Capture the cell that displays the provided text and extract its [x, y] central coordinate. 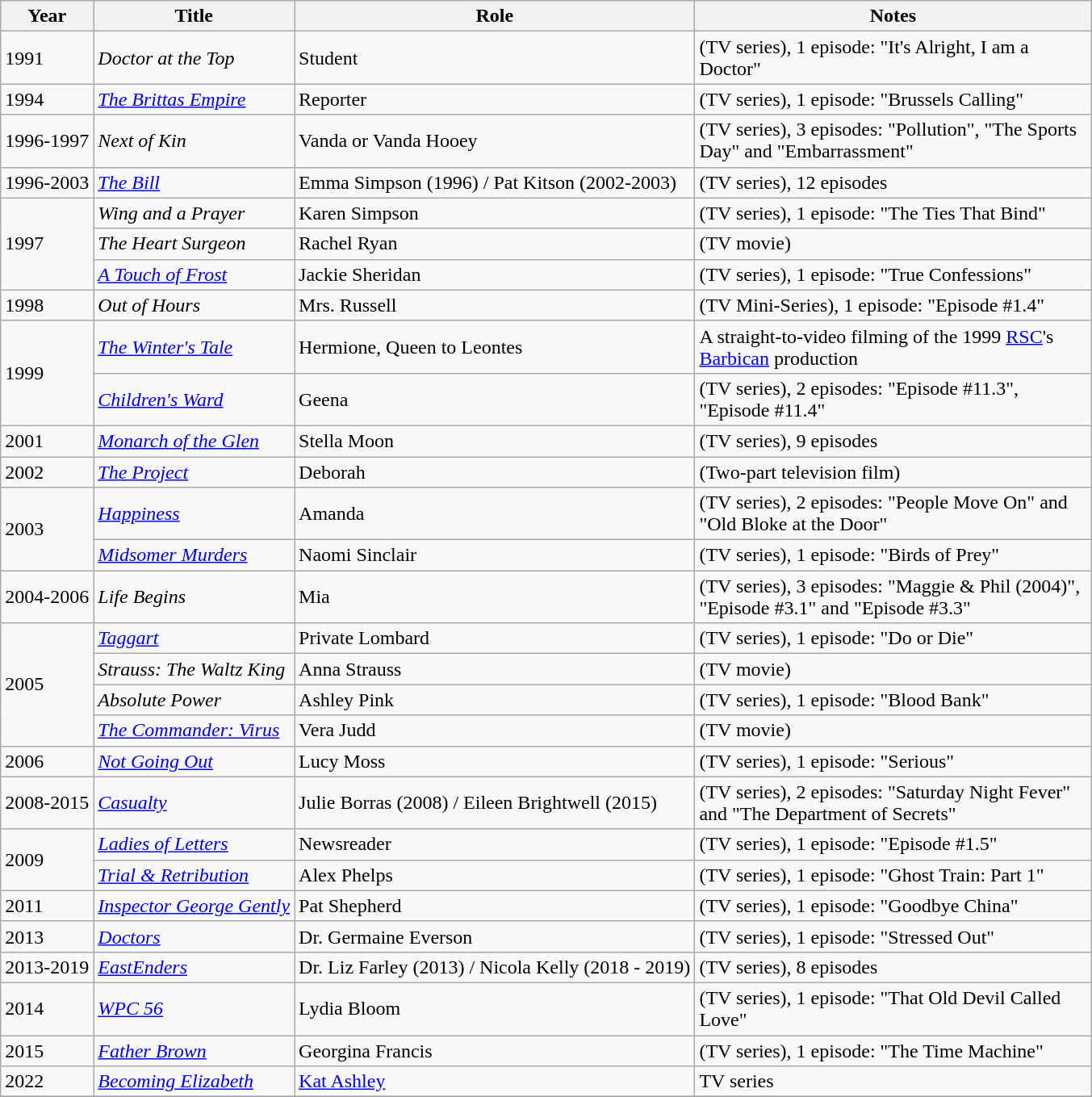
(TV series), 1 episode: "That Old Devil Called Love" [893, 1009]
The Bill [194, 182]
Alex Phelps [495, 875]
Monarch of the Glen [194, 441]
2014 [47, 1009]
Dr. Liz Farley (2013) / Nicola Kelly (2018 - 2019) [495, 967]
Ashley Pink [495, 700]
(TV series), 8 episodes [893, 967]
2013-2019 [47, 967]
Ladies of Letters [194, 844]
Amanda [495, 513]
Naomi Sinclair [495, 555]
(TV series), 1 episode: "It's Alright, I am a Doctor" [893, 58]
(TV series), 1 episode: "Ghost Train: Part 1" [893, 875]
2006 [47, 761]
Emma Simpson (1996) / Pat Kitson (2002-2003) [495, 182]
2011 [47, 906]
Pat Shepherd [495, 906]
Student [495, 58]
(TV series), 1 episode: "Do or Die" [893, 639]
2015 [47, 1050]
The Project [194, 472]
1997 [47, 244]
2009 [47, 860]
(TV series), 1 episode: "Brussels Calling" [893, 99]
The Brittas Empire [194, 99]
(TV series), 1 episode: "Goodbye China" [893, 906]
The Heart Surgeon [194, 244]
Out of Hours [194, 305]
Hermione, Queen to Leontes [495, 347]
(TV series), 1 episode: "True Confessions" [893, 274]
1991 [47, 58]
Mia [495, 597]
(TV series), 1 episode: "The Ties That Bind" [893, 213]
Mrs. Russell [495, 305]
Absolute Power [194, 700]
(TV series), 2 episodes: "Episode #11.3", "Episode #11.4" [893, 399]
1996-2003 [47, 182]
(TV Mini-Series), 1 episode: "Episode #1.4" [893, 305]
Kat Ashley [495, 1082]
1999 [47, 373]
(TV series), 9 episodes [893, 441]
Midsomer Murders [194, 555]
Becoming Elizabeth [194, 1082]
2013 [47, 936]
Life Begins [194, 597]
Lucy Moss [495, 761]
Taggart [194, 639]
Year [47, 16]
A Touch of Frost [194, 274]
(TV series), 1 episode: "Birds of Prey" [893, 555]
Strauss: The Waltz King [194, 669]
1998 [47, 305]
1994 [47, 99]
A straight-to-video filming of the 1999 RSC's Barbican production [893, 347]
Reporter [495, 99]
Trial & Retribution [194, 875]
Wing and a Prayer [194, 213]
Happiness [194, 513]
Father Brown [194, 1050]
(TV series), 2 episodes: "Saturday Night Fever" and "The Department of Secrets" [893, 802]
Inspector George Gently [194, 906]
(TV series), 1 episode: "Blood Bank" [893, 700]
Anna Strauss [495, 669]
(TV series), 3 episodes: "Maggie & Phil (2004)", "Episode #3.1" and "Episode #3.3" [893, 597]
Not Going Out [194, 761]
2003 [47, 530]
2001 [47, 441]
Children's Ward [194, 399]
Role [495, 16]
Deborah [495, 472]
Lydia Bloom [495, 1009]
(TV series), 3 episodes: "Pollution", "The Sports Day" and "Embarrassment" [893, 140]
(Two-part television film) [893, 472]
(TV series), 1 episode: "Serious" [893, 761]
Private Lombard [495, 639]
Geena [495, 399]
Julie Borras (2008) / Eileen Brightwell (2015) [495, 802]
Karen Simpson [495, 213]
(TV series), 1 episode: "Episode #1.5" [893, 844]
2008-2015 [47, 802]
Georgina Francis [495, 1050]
Vera Judd [495, 731]
2004-2006 [47, 597]
(TV series), 12 episodes [893, 182]
1996-1997 [47, 140]
Doctors [194, 936]
2002 [47, 472]
TV series [893, 1082]
WPC 56 [194, 1009]
EastEnders [194, 967]
(TV series), 1 episode: "The Time Machine" [893, 1050]
The Winter's Tale [194, 347]
Title [194, 16]
Notes [893, 16]
The Commander: Virus [194, 731]
(TV series), 1 episode: "Stressed Out" [893, 936]
Doctor at the Top [194, 58]
2022 [47, 1082]
Jackie Sheridan [495, 274]
Casualty [194, 802]
2005 [47, 685]
Next of Kin [194, 140]
(TV series), 2 episodes: "People Move On" and "Old Bloke at the Door" [893, 513]
Vanda or Vanda Hooey [495, 140]
Dr. Germaine Everson [495, 936]
Stella Moon [495, 441]
Newsreader [495, 844]
Rachel Ryan [495, 244]
